For the text-containing cell, return its midpoint in [x, y] coordinate format. 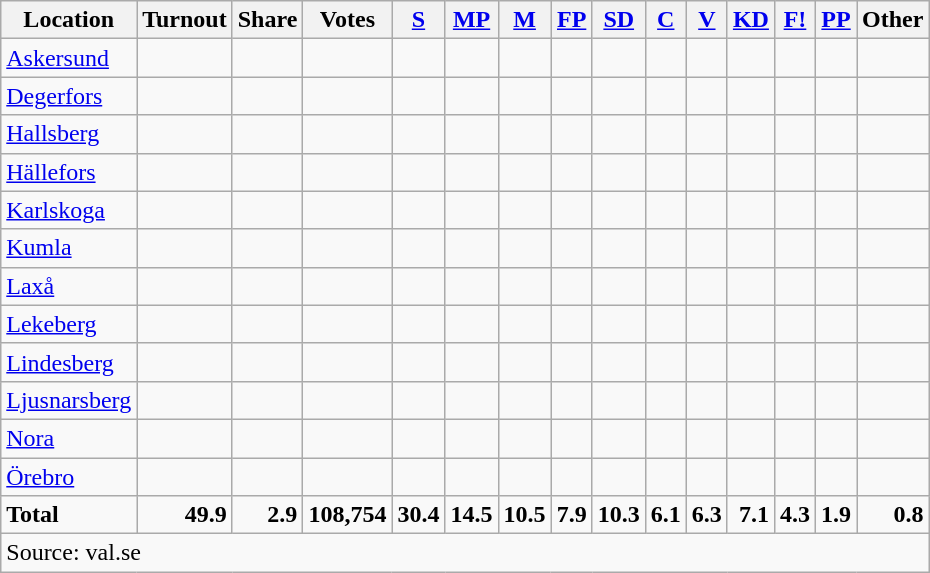
FP [572, 20]
7.1 [750, 515]
Source: val.se [465, 553]
Ljusnarsberg [69, 400]
4.3 [794, 515]
Laxå [69, 286]
SD [618, 20]
1.9 [836, 515]
C [666, 20]
49.9 [185, 515]
Share [268, 20]
Askersund [69, 58]
M [524, 20]
10.3 [618, 515]
Nora [69, 438]
Kumla [69, 248]
MP [472, 20]
Other [893, 20]
Location [69, 20]
F! [794, 20]
6.3 [706, 515]
Lekeberg [69, 324]
10.5 [524, 515]
Hallsberg [69, 134]
PP [836, 20]
Total [69, 515]
30.4 [418, 515]
Karlskoga [69, 210]
2.9 [268, 515]
Lindesberg [69, 362]
S [418, 20]
0.8 [893, 515]
7.9 [572, 515]
V [706, 20]
KD [750, 20]
Degerfors [69, 96]
6.1 [666, 515]
14.5 [472, 515]
Örebro [69, 477]
Hällefors [69, 172]
Votes [348, 20]
108,754 [348, 515]
Turnout [185, 20]
